Find where the given text appears and provide that cell's center as (x, y) coordinate. 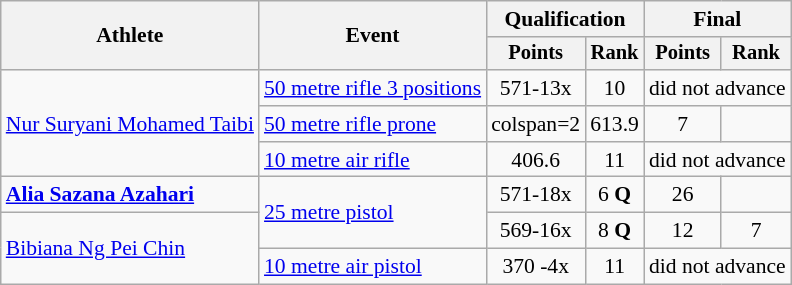
25 metre pistol (372, 212)
8 Q (614, 231)
Qualification (565, 19)
10 metre air rifle (372, 160)
colspan=2 (536, 124)
406.6 (536, 160)
Event (372, 36)
Alia Sazana Azahari (130, 195)
12 (682, 231)
569-16x (536, 231)
Bibiana Ng Pei Chin (130, 248)
50 metre rifle prone (372, 124)
571-18x (536, 195)
10 metre air pistol (372, 267)
370 -4x (536, 267)
571-13x (536, 88)
Final (718, 19)
26 (682, 195)
Athlete (130, 36)
50 metre rifle 3 positions (372, 88)
Nur Suryani Mohamed Taibi (130, 124)
613.9 (614, 124)
10 (614, 88)
6 Q (614, 195)
